Determine the (X, Y) coordinate at the center of the cell enclosing the given text.  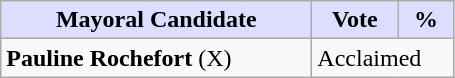
Mayoral Candidate (156, 20)
Pauline Rochefort (X) (156, 58)
Vote (355, 20)
% (426, 20)
Acclaimed (383, 58)
